Determine the [X, Y] coordinate at the center of the cell enclosing the given text.  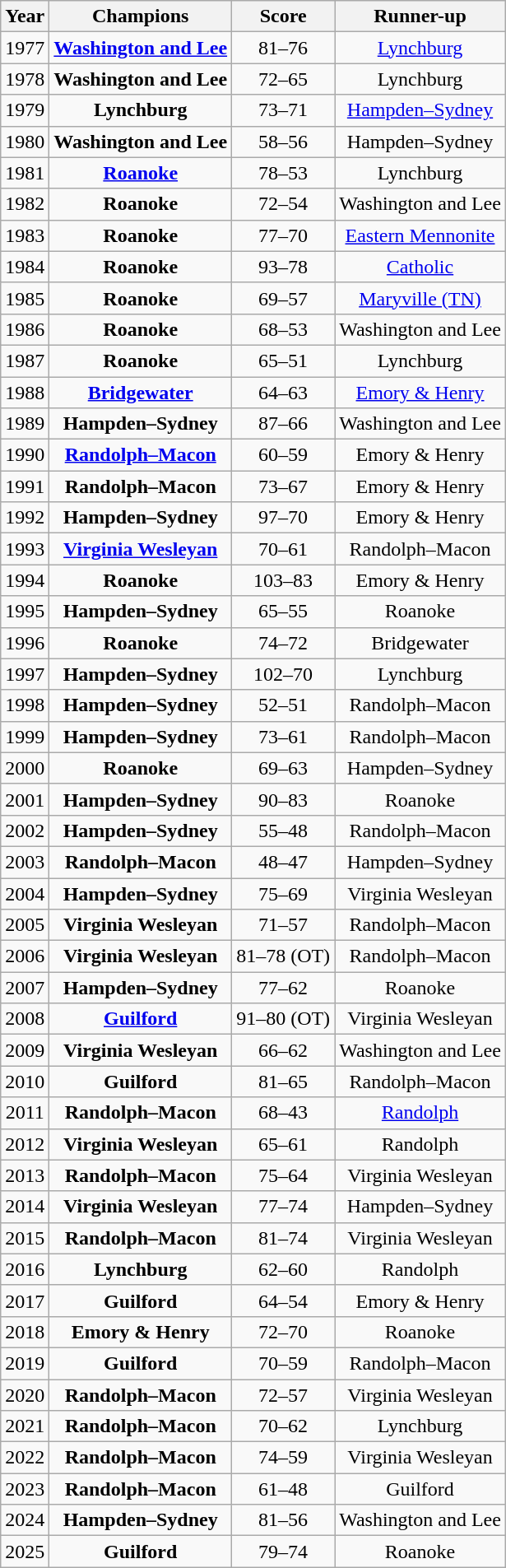
1992 [25, 518]
64–54 [283, 1300]
69–63 [283, 768]
103–83 [283, 580]
70–62 [283, 1426]
Maryville (TN) [420, 298]
77–74 [283, 1207]
2025 [25, 1552]
2016 [25, 1269]
2000 [25, 768]
1981 [25, 173]
2004 [25, 893]
62–60 [283, 1269]
1980 [25, 142]
74–59 [283, 1458]
68–43 [283, 1113]
2006 [25, 956]
2010 [25, 1082]
73–71 [283, 110]
2011 [25, 1113]
65–61 [283, 1144]
1997 [25, 674]
91–80 (OT) [283, 1019]
73–61 [283, 737]
1999 [25, 737]
1985 [25, 298]
60–59 [283, 455]
2019 [25, 1363]
2018 [25, 1332]
72–70 [283, 1332]
93–78 [283, 267]
2015 [25, 1238]
48–47 [283, 862]
81–74 [283, 1238]
69–57 [283, 298]
2001 [25, 799]
2022 [25, 1458]
2012 [25, 1144]
1984 [25, 267]
81–76 [283, 48]
2002 [25, 831]
75–64 [283, 1175]
2024 [25, 1520]
1990 [25, 455]
2007 [25, 988]
2014 [25, 1207]
81–65 [283, 1082]
64–63 [283, 393]
55–48 [283, 831]
2020 [25, 1395]
66–62 [283, 1050]
70–59 [283, 1363]
1988 [25, 393]
81–56 [283, 1520]
1978 [25, 79]
Catholic [420, 267]
Champions [141, 16]
1996 [25, 643]
65–55 [283, 612]
1994 [25, 580]
2009 [25, 1050]
68–53 [283, 329]
72–54 [283, 204]
1991 [25, 486]
77–70 [283, 235]
78–53 [283, 173]
Year [25, 16]
1982 [25, 204]
2005 [25, 925]
1989 [25, 424]
Score [283, 16]
2023 [25, 1489]
73–67 [283, 486]
2021 [25, 1426]
1986 [25, 329]
Runner-up [420, 16]
71–57 [283, 925]
79–74 [283, 1552]
65–51 [283, 361]
74–72 [283, 643]
1979 [25, 110]
1993 [25, 549]
1987 [25, 361]
2008 [25, 1019]
70–61 [283, 549]
102–70 [283, 674]
87–66 [283, 424]
1998 [25, 705]
2017 [25, 1300]
58–56 [283, 142]
81–78 (OT) [283, 956]
72–57 [283, 1395]
61–48 [283, 1489]
75–69 [283, 893]
90–83 [283, 799]
Eastern Mennonite [420, 235]
1977 [25, 48]
2003 [25, 862]
77–62 [283, 988]
2013 [25, 1175]
1983 [25, 235]
72–65 [283, 79]
97–70 [283, 518]
1995 [25, 612]
52–51 [283, 705]
